Provide the [X, Y] coordinate of the cell's center where the given text is located.  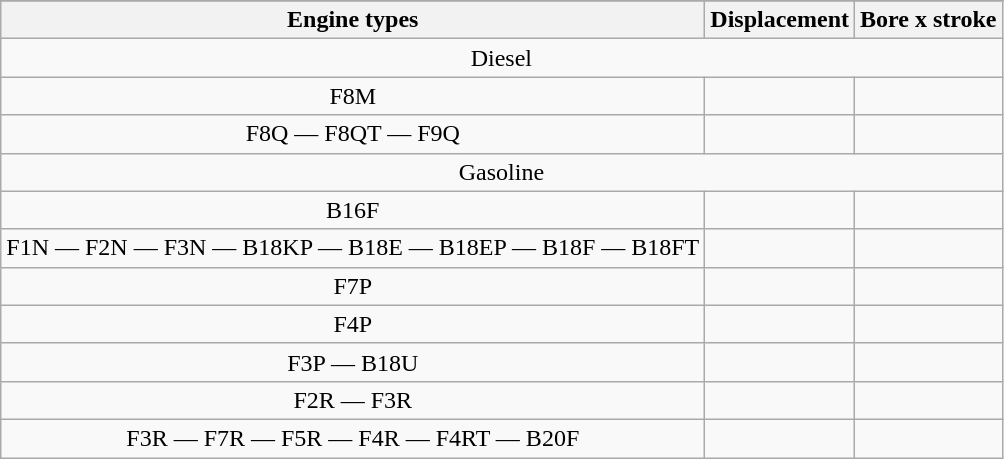
Displacement [780, 20]
F8Q — F8QT — F9Q [353, 134]
F1N — F2N — F3N — B18KP — B18E — B18EP — B18F — B18FT [353, 248]
Gasoline [502, 172]
F2R — F3R [353, 400]
F3R — F7R — F5R — F4R — F4RT — B20F [353, 438]
F7P [353, 286]
F4P [353, 324]
F3P — B18U [353, 362]
B16F [353, 210]
Engine types [353, 20]
Diesel [502, 58]
F8M [353, 96]
Bore x stroke [928, 20]
